From the cell containing the given text, extract its center point as [x, y] coordinate. 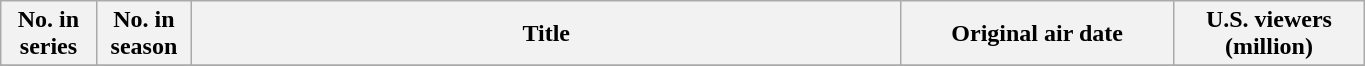
No. inseason [144, 34]
Original air date [1038, 34]
U.S. viewers(million) [1268, 34]
No. inseries [48, 34]
Title [546, 34]
